Locate the cell with the specified text and output its [X, Y] center coordinate. 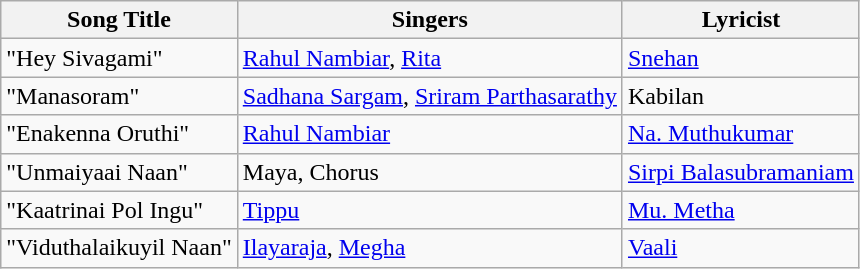
Mu. Metha [740, 210]
Maya, Chorus [430, 172]
Rahul Nambiar [430, 134]
"Hey Sivagami" [120, 58]
Vaali [740, 248]
Rahul Nambiar, Rita [430, 58]
Lyricist [740, 20]
Kabilan [740, 96]
"Viduthalaikuyil Naan" [120, 248]
Song Title [120, 20]
Snehan [740, 58]
Sirpi Balasubramaniam [740, 172]
"Kaatrinai Pol Ingu" [120, 210]
Singers [430, 20]
"Unmaiyaai Naan" [120, 172]
"Enakenna Oruthi" [120, 134]
Tippu [430, 210]
Ilayaraja, Megha [430, 248]
Na. Muthukumar [740, 134]
"Manasoram" [120, 96]
Sadhana Sargam, Sriram Parthasarathy [430, 96]
